Determine the (x, y) coordinate at the center of the cell enclosing the given text.  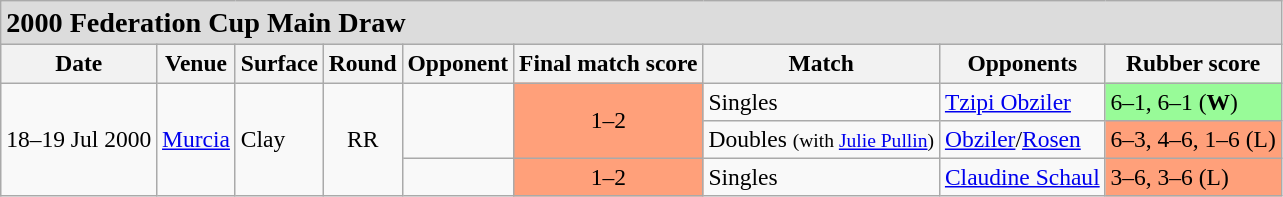
2000 Federation Cup Main Draw (641, 22)
Murcia (196, 139)
6–3, 4–6, 1–6 (L) (1193, 139)
Clay (279, 139)
Round (362, 63)
Obziler/Rosen (1022, 139)
Claudine Schaul (1022, 177)
Final match score (608, 63)
RR (362, 139)
Venue (196, 63)
18–19 Jul 2000 (79, 139)
6–1, 6–1 (W) (1193, 101)
Doubles (with Julie Pullin) (822, 139)
Opponents (1022, 63)
3–6, 3–6 (L) (1193, 177)
Match (822, 63)
Rubber score (1193, 63)
Tzipi Obziler (1022, 101)
Date (79, 63)
Opponent (458, 63)
Surface (279, 63)
